Scan for the cell matching the given text and deliver its (X, Y) coordinate at center. 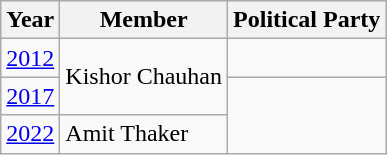
Member (144, 20)
2022 (30, 134)
Amit Thaker (144, 134)
Year (30, 20)
2012 (30, 58)
2017 (30, 96)
Kishor Chauhan (144, 77)
Political Party (307, 20)
